Determine the [X, Y] coordinate at the center of the cell enclosing the given text.  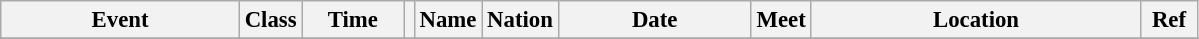
Location [976, 20]
Class [270, 20]
Date [654, 20]
Nation [520, 20]
Meet [781, 20]
Event [120, 20]
Name [448, 20]
Time [353, 20]
Ref [1169, 20]
